Return the [X, Y] coordinate for the center point of the cell that contains the specified text.  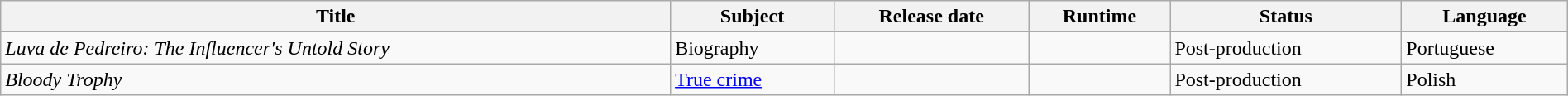
Title [336, 17]
Polish [1484, 79]
Biography [753, 48]
Luva de Pedreiro: The Influencer's Untold Story [336, 48]
Status [1286, 17]
Subject [753, 17]
Release date [931, 17]
Runtime [1100, 17]
Language [1484, 17]
Bloody Trophy [336, 79]
True crime [753, 79]
Portuguese [1484, 48]
